Search for the cell housing the specified text and yield its (x, y) center coordinate. 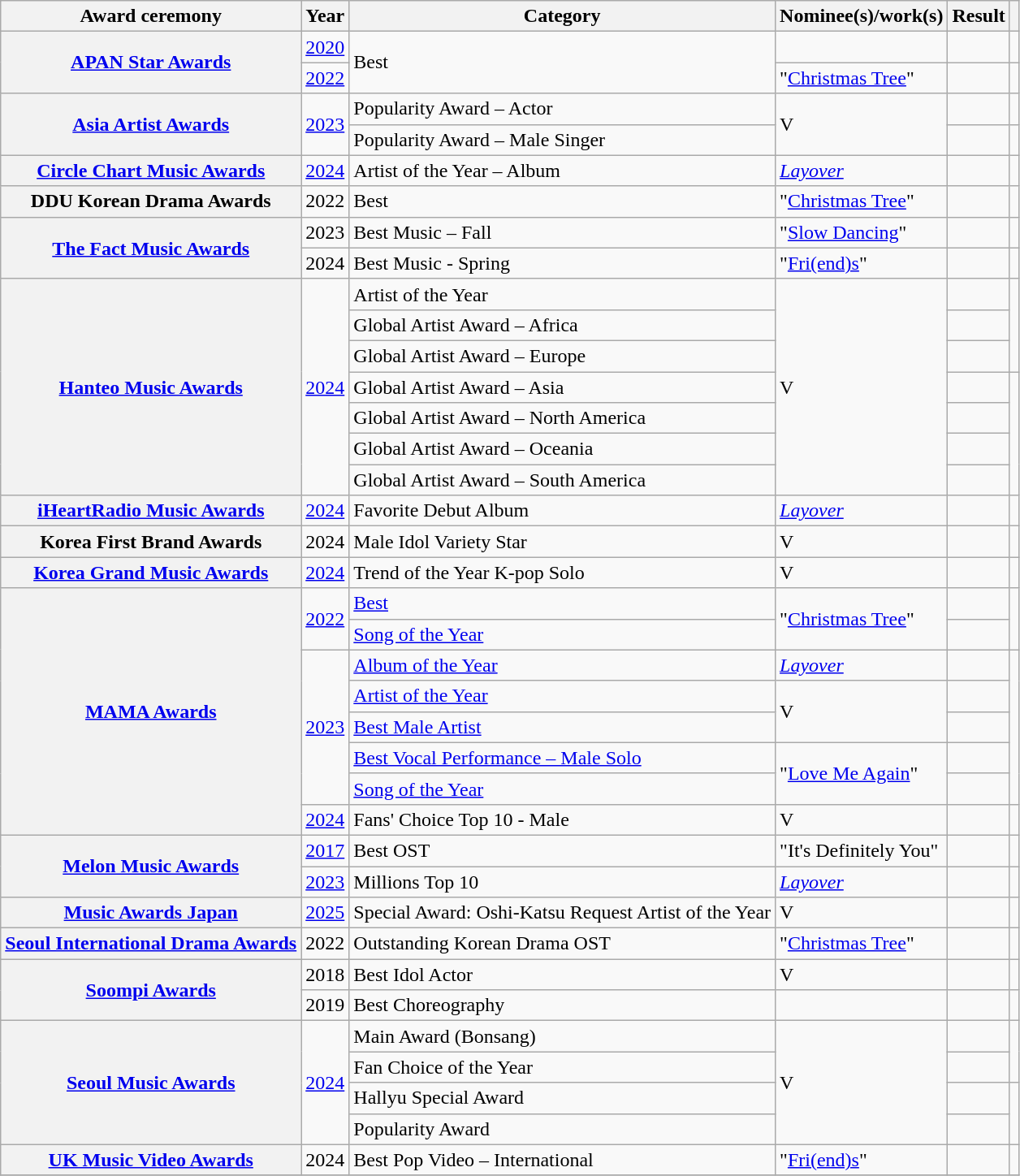
Award ceremony (151, 16)
Fans' Choice Top 10 - Male (562, 819)
Melon Music Awards (151, 866)
Best Vocal Performance – Male Solo (562, 758)
Male Idol Variety Star (562, 542)
Millions Top 10 (562, 881)
Circle Chart Music Awards (151, 171)
Soompi Awards (151, 990)
Global Artist Award – North America (562, 418)
Best Idol Actor (562, 975)
Best Choreography (562, 1005)
Popularity Award – Actor (562, 109)
The Fact Music Awards (151, 248)
Global Artist Award – Oceania (562, 449)
Popularity Award – Male Singer (562, 140)
Outstanding Korean Drama OST (562, 944)
UK Music Video Awards (151, 1160)
Korea Grand Music Awards (151, 573)
Hanteo Music Awards (151, 387)
Best Music – Fall (562, 232)
Best Male Artist (562, 727)
2019 (325, 1005)
Favorite Debut Album (562, 511)
Seoul Music Awards (151, 1083)
2020 (325, 47)
Seoul International Drama Awards (151, 944)
Global Artist Award – South America (562, 480)
2017 (325, 850)
DDU Korean Drama Awards (151, 201)
Year (325, 16)
Main Award (Bonsang) (562, 1036)
"Love Me Again" (862, 773)
Korea First Brand Awards (151, 542)
iHeartRadio Music Awards (151, 511)
Trend of the Year K-pop Solo (562, 573)
2025 (325, 913)
Music Awards Japan (151, 913)
Hallyu Special Award (562, 1098)
Global Artist Award – Asia (562, 387)
Best Pop Video – International (562, 1160)
APAN Star Awards (151, 63)
Album of the Year (562, 665)
Global Artist Award – Africa (562, 325)
Result (979, 16)
Popularity Award (562, 1129)
Category (562, 16)
Special Award: Oshi-Katsu Request Artist of the Year (562, 913)
"Slow Dancing" (862, 232)
Artist of the Year – Album (562, 171)
MAMA Awards (151, 711)
Nominee(s)/work(s) (862, 16)
Best Music - Spring (562, 263)
Fan Choice of the Year (562, 1067)
Global Artist Award – Europe (562, 356)
"It's Definitely You" (862, 850)
2018 (325, 975)
Best OST (562, 850)
Asia Artist Awards (151, 124)
